From the cell containing the given text, extract its center point as (X, Y) coordinate. 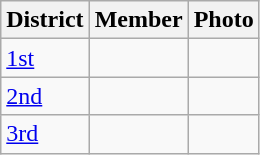
Member (138, 20)
District (45, 20)
Photo (224, 20)
1st (45, 58)
2nd (45, 96)
3rd (45, 134)
